Determine the [x, y] coordinate at the center of the cell enclosing the given text.  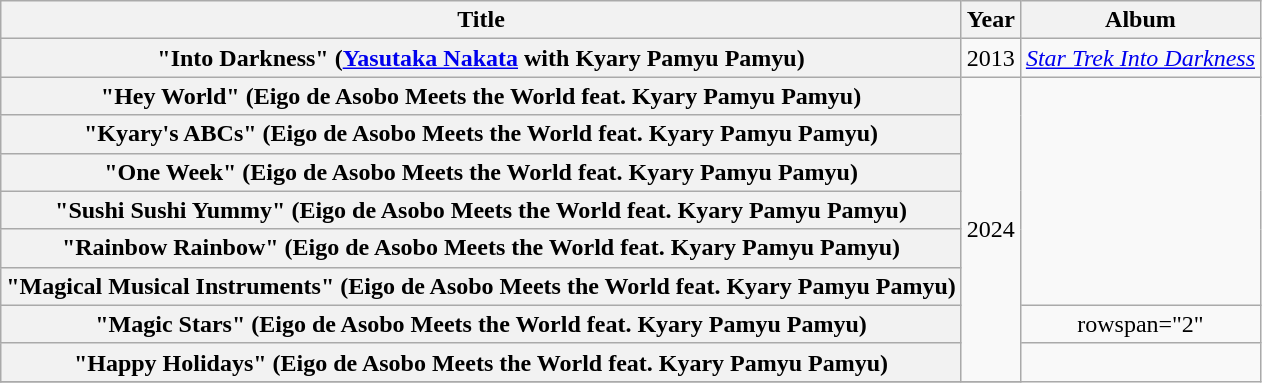
"Into Darkness" (Yasutaka Nakata with Kyary Pamyu Pamyu) [482, 58]
Title [482, 20]
2024 [990, 229]
Album [1140, 20]
"Happy Holidays" (Eigo de Asobo Meets the World feat. Kyary Pamyu Pamyu) [482, 362]
Year [990, 20]
"Sushi Sushi Yummy" (Eigo de Asobo Meets the World feat. Kyary Pamyu Pamyu) [482, 210]
"Kyary's ABCs" (Eigo de Asobo Meets the World feat. Kyary Pamyu Pamyu) [482, 134]
2013 [990, 58]
Star Trek Into Darkness [1140, 58]
"Magic Stars" (Eigo de Asobo Meets the World feat. Kyary Pamyu Pamyu) [482, 324]
"Hey World" (Eigo de Asobo Meets the World feat. Kyary Pamyu Pamyu) [482, 96]
"One Week" (Eigo de Asobo Meets the World feat. Kyary Pamyu Pamyu) [482, 172]
rowspan="2" [1140, 324]
"Magical Musical Instruments" (Eigo de Asobo Meets the World feat. Kyary Pamyu Pamyu) [482, 286]
"Rainbow Rainbow" (Eigo de Asobo Meets the World feat. Kyary Pamyu Pamyu) [482, 248]
